Provide the [x, y] coordinate of the cell's center where the given text is located.  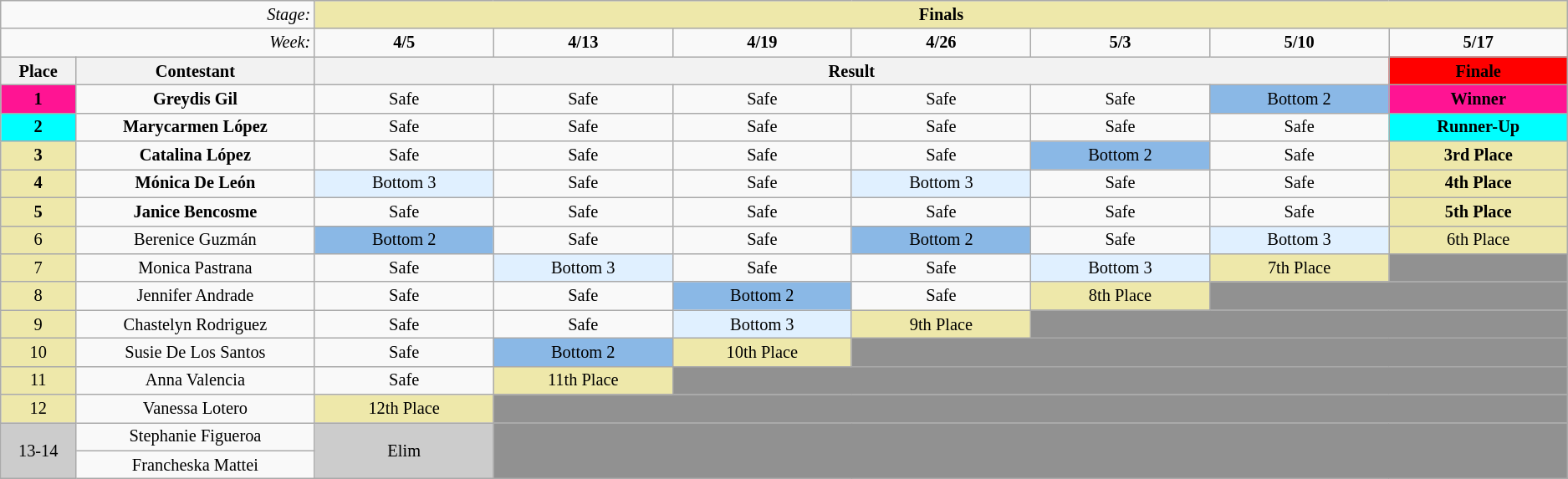
4/13 [583, 43]
Francheska Mattei [196, 465]
Place [38, 71]
Stage: [157, 14]
Anna Valencia [196, 380]
10th Place [762, 352]
Berenice Guzmán [196, 240]
8th Place [1120, 296]
Elim [404, 450]
Week: [157, 43]
8 [38, 296]
10 [38, 352]
Finals [942, 14]
Janice Bencosme [196, 211]
5/3 [1120, 43]
3rd Place [1479, 155]
6th Place [1479, 240]
5 [38, 211]
9 [38, 324]
2 [38, 127]
Result [851, 71]
Susie De Los Santos [196, 352]
Stephanie Figueroa [196, 436]
5th Place [1479, 211]
9th Place [941, 324]
1 [38, 99]
4/5 [404, 43]
Jennifer Andrade [196, 296]
12th Place [404, 409]
Finale [1479, 71]
Winner [1479, 99]
11th Place [583, 380]
4/26 [941, 43]
Mónica De León [196, 183]
6 [38, 240]
13-14 [38, 450]
Catalina López [196, 155]
12 [38, 409]
Contestant [196, 71]
11 [38, 380]
7 [38, 268]
4/19 [762, 43]
Vanessa Lotero [196, 409]
4 [38, 183]
3 [38, 155]
7th Place [1300, 268]
4th Place [1479, 183]
5/10 [1300, 43]
Marycarmen López [196, 127]
Monica Pastrana [196, 268]
5/17 [1479, 43]
Chastelyn Rodriguez [196, 324]
Greydis Gil [196, 99]
Runner-Up [1479, 127]
